Provide the [X, Y] coordinate of the cell's center where the given text is located.  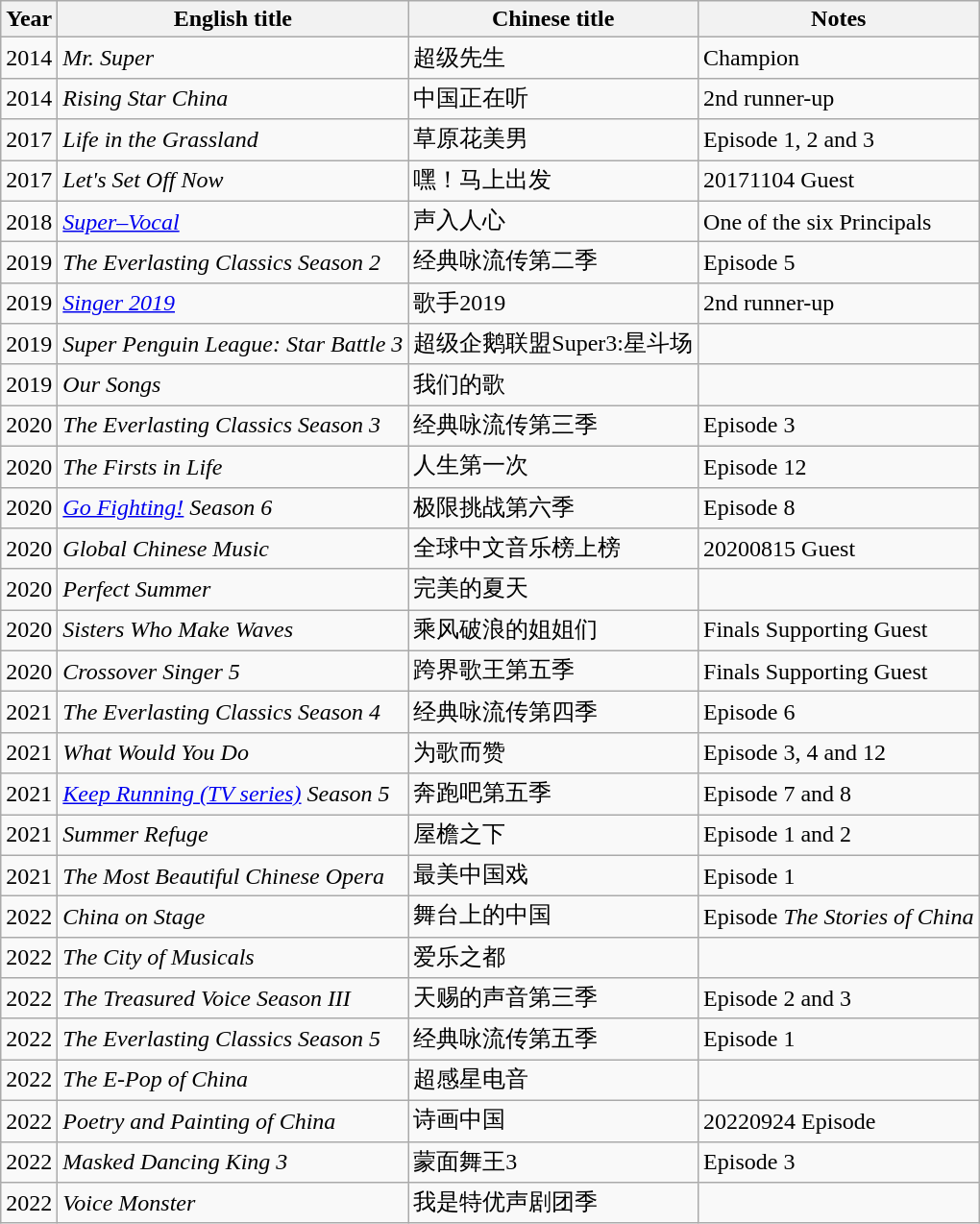
Life in the Grassland [233, 140]
Super Penguin League: Star Battle 3 [233, 344]
The Everlasting Classics Season 3 [233, 427]
The Everlasting Classics Season 5 [233, 1040]
Our Songs [233, 384]
20200815 Guest [839, 550]
屋檐之下 [553, 836]
超级企鹅联盟Super3:星斗场 [553, 344]
Rising Star China [233, 98]
Global Chinese Music [233, 550]
人生第一次 [553, 467]
Champion [839, 58]
奔跑吧第五季 [553, 794]
中国正在听 [553, 98]
超感星电音 [553, 1080]
跨界歌王第五季 [553, 671]
Episode 2 and 3 [839, 999]
English title [233, 19]
诗画中国 [553, 1120]
嘿！马上出发 [553, 181]
Episode The Stories of China [839, 917]
Notes [839, 19]
舞台上的中国 [553, 917]
Episode 1 and 2 [839, 836]
The Everlasting Classics Season 2 [233, 263]
Go Fighting! Season 6 [233, 507]
最美中国戏 [553, 876]
Crossover Singer 5 [233, 671]
超级先生 [553, 58]
我是特优声剧团季 [553, 1203]
Singer 2019 [233, 304]
Summer Refuge [233, 836]
Episode 6 [839, 713]
极限挑战第六季 [553, 507]
我们的歌 [553, 384]
Keep Running (TV series) Season 5 [233, 794]
为歌而赞 [553, 753]
Year [29, 19]
20171104 Guest [839, 181]
Episode 5 [839, 263]
The Treasured Voice Season III [233, 999]
Masked Dancing King 3 [233, 1163]
爱乐之都 [553, 957]
Episode 7 and 8 [839, 794]
The E-Pop of China [233, 1080]
Super–Vocal [233, 221]
经典咏流传第三季 [553, 427]
草原花美男 [553, 140]
The Everlasting Classics Season 4 [233, 713]
Perfect Summer [233, 590]
经典咏流传第四季 [553, 713]
Episode 12 [839, 467]
Let's Set Off Now [233, 181]
The Most Beautiful Chinese Opera [233, 876]
完美的夏天 [553, 590]
全球中文音乐榜上榜 [553, 550]
The City of Musicals [233, 957]
China on Stage [233, 917]
歌手2019 [553, 304]
Voice Monster [233, 1203]
声入人心 [553, 221]
Episode 3, 4 and 12 [839, 753]
Poetry and Painting of China [233, 1120]
20220924 Episode [839, 1120]
What Would You Do [233, 753]
经典咏流传第二季 [553, 263]
Mr. Super [233, 58]
Episode 1, 2 and 3 [839, 140]
Chinese title [553, 19]
经典咏流传第五季 [553, 1040]
Episode 8 [839, 507]
2018 [29, 221]
Sisters Who Make Waves [233, 630]
蒙面舞王3 [553, 1163]
The Firsts in Life [233, 467]
乘风破浪的姐姐们 [553, 630]
天赐的声音第三季 [553, 999]
One of the six Principals [839, 221]
